Return the [x, y] coordinate for the center point of the cell that contains the specified text.  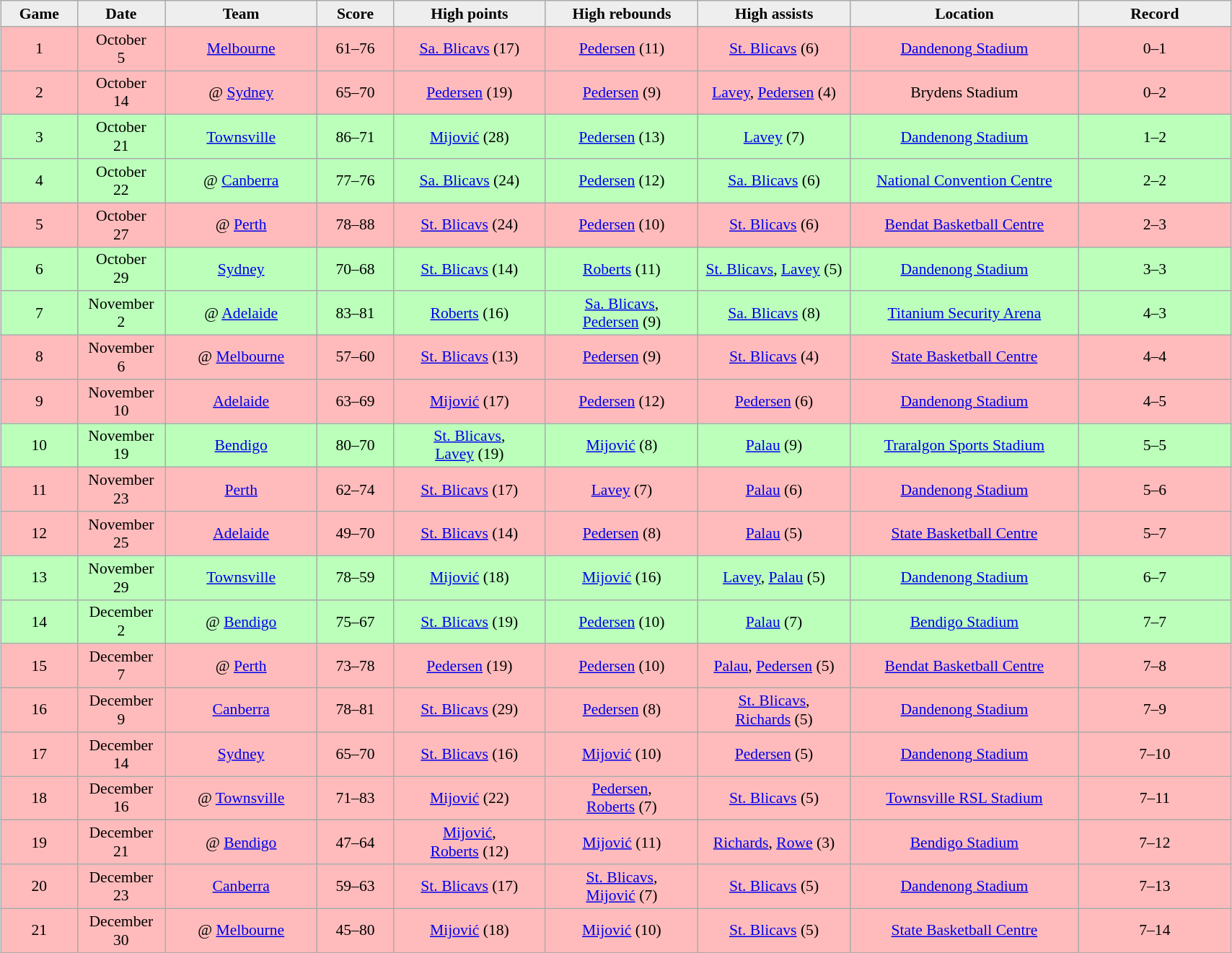
November 19 [121, 446]
Lavey, Palau (5) [773, 577]
45–80 [356, 931]
High rebounds [622, 14]
December 30 [121, 931]
@ Sydney [241, 92]
20 [40, 886]
4–4 [1154, 358]
Mijović (28) [469, 137]
77–76 [356, 180]
December 7 [121, 667]
Sa. Blicavs (6) [773, 180]
Pedersen (13) [622, 137]
November 6 [121, 358]
November 2 [121, 313]
December 23 [121, 886]
St. Blicavs (19) [469, 622]
78–59 [356, 577]
6 [40, 268]
Pedersen (6) [773, 401]
5–5 [1154, 446]
17 [40, 755]
14 [40, 622]
@ Adelaide [241, 313]
2–2 [1154, 180]
Pedersen (5) [773, 755]
Brydens Stadium [965, 92]
Traralgon Sports Stadium [965, 446]
October 22 [121, 180]
Palau, Pedersen (5) [773, 667]
4–5 [1154, 401]
November 25 [121, 534]
8 [40, 358]
59–63 [356, 886]
4–3 [1154, 313]
5–6 [1154, 489]
St. Blicavs (24) [469, 225]
6–7 [1154, 577]
2 [40, 92]
Mijović (22) [469, 798]
49–70 [356, 534]
7–11 [1154, 798]
Date [121, 14]
12 [40, 534]
15 [40, 667]
5 [40, 225]
December 14 [121, 755]
5–7 [1154, 534]
7–14 [1154, 931]
18 [40, 798]
2–3 [1154, 225]
71–83 [356, 798]
St. Blicavs (13) [469, 358]
November 29 [121, 577]
Mijović (17) [469, 401]
63–69 [356, 401]
7–9 [1154, 710]
19 [40, 843]
73–78 [356, 667]
Bendigo [241, 446]
National Convention Centre [965, 180]
@ Townsville [241, 798]
Palau (7) [773, 622]
Perth [241, 489]
St. Blicavs, Richards (5) [773, 710]
@ Canberra [241, 180]
11 [40, 489]
3 [40, 137]
October 29 [121, 268]
75–67 [356, 622]
Game [40, 14]
Richards, Rowe (3) [773, 843]
0–1 [1154, 49]
Mijović (8) [622, 446]
Location [965, 14]
1–2 [1154, 137]
October 14 [121, 92]
Pedersen, Roberts (7) [622, 798]
Record [1154, 14]
Palau (9) [773, 446]
3–3 [1154, 268]
7–13 [1154, 886]
62–74 [356, 489]
October 21 [121, 137]
December 2 [121, 622]
7–12 [1154, 843]
Lavey, Pedersen (4) [773, 92]
St. Blicavs, Lavey (5) [773, 268]
St. Blicavs (29) [469, 710]
10 [40, 446]
Team [241, 14]
78–81 [356, 710]
Townsville RSL Stadium [965, 798]
December 16 [121, 798]
47–64 [356, 843]
November 23 [121, 489]
86–71 [356, 137]
Score [356, 14]
21 [40, 931]
December 21 [121, 843]
St. Blicavs, Lavey (19) [469, 446]
57–60 [356, 358]
0–2 [1154, 92]
80–70 [356, 446]
Sa. Blicavs (8) [773, 313]
13 [40, 577]
November 10 [121, 401]
St. Blicavs (4) [773, 358]
83–81 [356, 313]
Palau (6) [773, 489]
December 9 [121, 710]
7–10 [1154, 755]
7–7 [1154, 622]
7 [40, 313]
Mijović (16) [622, 577]
Mijović, Roberts (12) [469, 843]
Sa. Blicavs (17) [469, 49]
Sa. Blicavs, Pedersen (9) [622, 313]
High points [469, 14]
St. Blicavs (16) [469, 755]
16 [40, 710]
October 5 [121, 49]
7–8 [1154, 667]
Pedersen (11) [622, 49]
Roberts (11) [622, 268]
61–76 [356, 49]
Melbourne [241, 49]
Sa. Blicavs (24) [469, 180]
Palau (5) [773, 534]
Mijović (11) [622, 843]
St. Blicavs, Mijović (7) [622, 886]
78–88 [356, 225]
October 27 [121, 225]
Titanium Security Arena [965, 313]
High assists [773, 14]
1 [40, 49]
Roberts (16) [469, 313]
9 [40, 401]
70–68 [356, 268]
4 [40, 180]
